Provide the [x, y] coordinate of the cell's center where the given text is located.  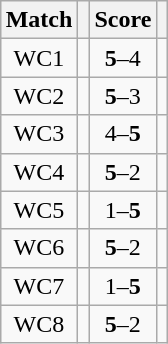
WC8 [39, 324]
WC7 [39, 286]
5–4 [123, 58]
Score [123, 20]
WC4 [39, 172]
5–3 [123, 96]
WC5 [39, 210]
Match [39, 20]
WC2 [39, 96]
4–5 [123, 134]
WC6 [39, 248]
WC1 [39, 58]
WC3 [39, 134]
